Capture the cell that displays the provided text and extract its [x, y] central coordinate. 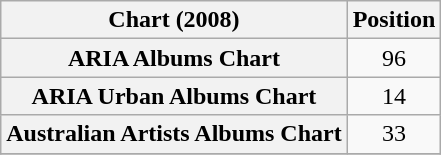
96 [394, 58]
Australian Artists Albums Chart [174, 134]
Chart (2008) [174, 20]
14 [394, 96]
ARIA Albums Chart [174, 58]
33 [394, 134]
ARIA Urban Albums Chart [174, 96]
Position [394, 20]
